Return the (X, Y) coordinate for the center point of the cell that contains the specified text.  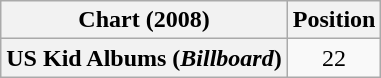
US Kid Albums (Billboard) (144, 58)
22 (334, 58)
Position (334, 20)
Chart (2008) (144, 20)
